For the text-containing cell, return its midpoint in [X, Y] coordinate format. 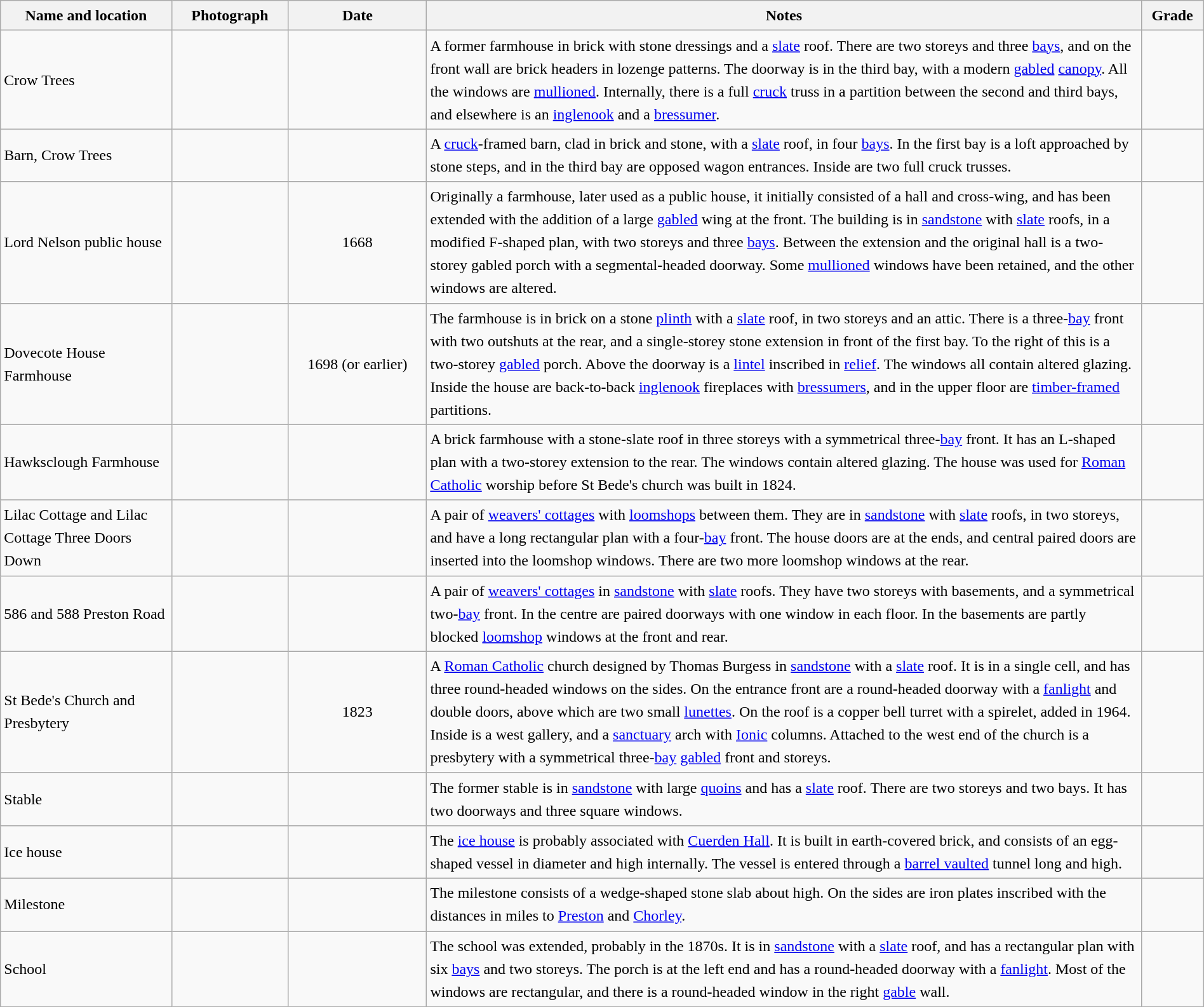
1668 [358, 243]
Milestone [86, 905]
586 and 588 Preston Road [86, 614]
Crow Trees [86, 80]
Notes [784, 15]
1823 [358, 712]
Date [358, 15]
School [86, 970]
Hawksclough Farmhouse [86, 463]
Ice house [86, 851]
Stable [86, 799]
Grade [1172, 15]
Name and location [86, 15]
Dovecote House Farmhouse [86, 363]
Lilac Cottage and Lilac Cottage Three Doors Down [86, 537]
1698 (or earlier) [358, 363]
St Bede's Church and Presbytery [86, 712]
Photograph [230, 15]
Barn, Crow Trees [86, 155]
Lord Nelson public house [86, 243]
